Pinpoint the cell where the given text exists, returning its [X, Y] midpoint coordinate. 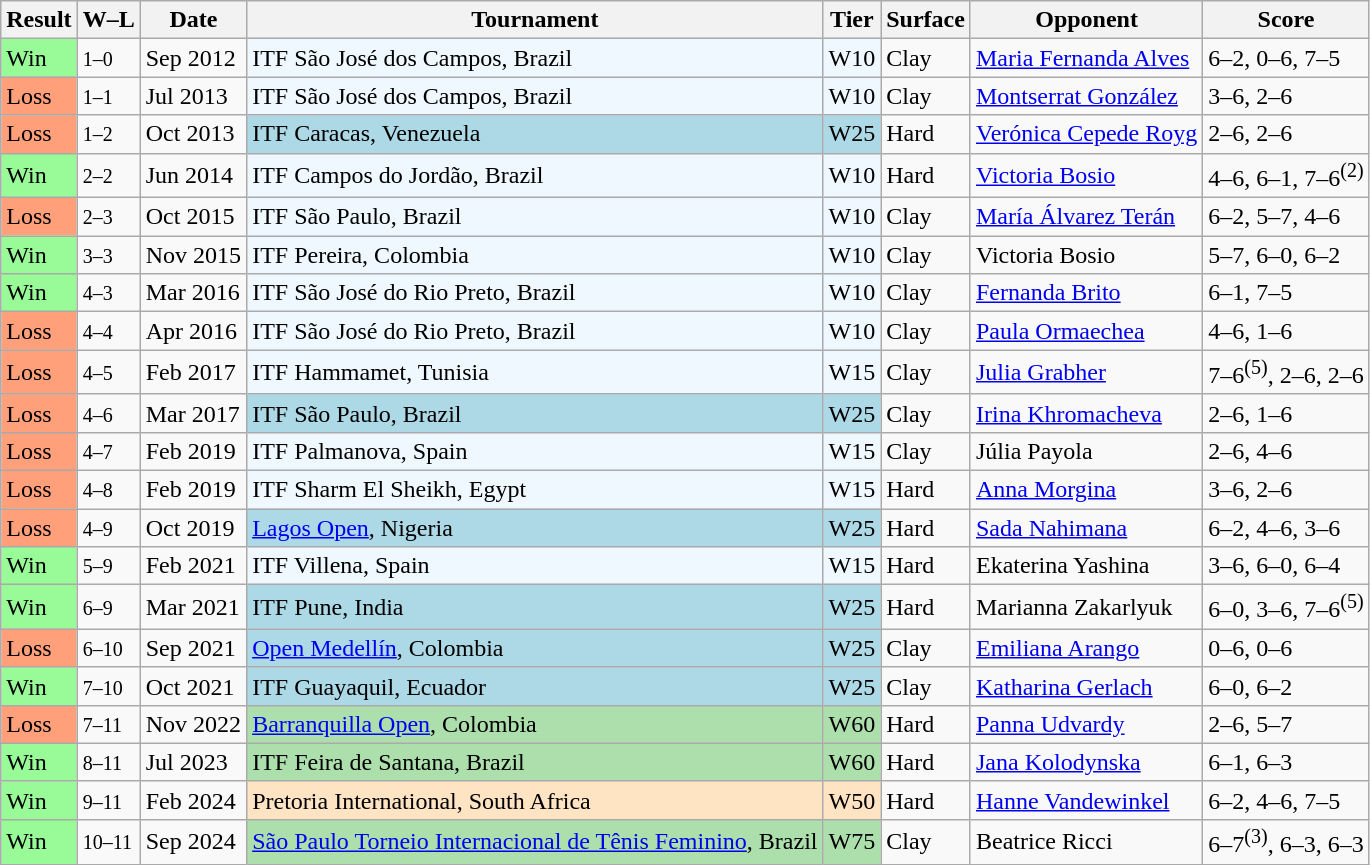
W–L [108, 20]
ITF Feira de Santana, Brazil [535, 762]
Verónica Cepede Royg [1086, 134]
Jul 2013 [193, 96]
6–2, 5–7, 4–6 [1286, 217]
6–7(3), 6–3, 6–3 [1286, 842]
7–11 [108, 724]
3–3 [108, 255]
Feb 2021 [193, 566]
Oct 2019 [193, 528]
6–1, 7–5 [1286, 293]
Hanne Vandewinkel [1086, 800]
1–2 [108, 134]
São Paulo Torneio Internacional de Tênis Feminino, Brazil [535, 842]
Pretoria International, South Africa [535, 800]
6–10 [108, 648]
4–6, 6–1, 7–6(2) [1286, 176]
6–2, 4–6, 3–6 [1286, 528]
2–6, 5–7 [1286, 724]
Sada Nahimana [1086, 528]
9–11 [108, 800]
4–3 [108, 293]
ITF Pune, India [535, 608]
Oct 2013 [193, 134]
Tournament [535, 20]
4–5 [108, 372]
4–7 [108, 451]
Nov 2022 [193, 724]
6–0, 6–2 [1286, 686]
Score [1286, 20]
Montserrat González [1086, 96]
2–2 [108, 176]
ITF Villena, Spain [535, 566]
5–9 [108, 566]
2–6, 2–6 [1286, 134]
2–6, 1–6 [1286, 413]
4–9 [108, 528]
Sep 2021 [193, 648]
10–11 [108, 842]
6–0, 3–6, 7–6(5) [1286, 608]
4–4 [108, 331]
Emiliana Arango [1086, 648]
Feb 2024 [193, 800]
5–7, 6–0, 6–2 [1286, 255]
María Álvarez Terán [1086, 217]
2–3 [108, 217]
6–2, 0–6, 7–5 [1286, 58]
Júlia Payola [1086, 451]
ITF Palmanova, Spain [535, 451]
6–2, 4–6, 7–5 [1286, 800]
Lagos Open, Nigeria [535, 528]
Oct 2015 [193, 217]
Mar 2016 [193, 293]
6–1, 6–3 [1286, 762]
Barranquilla Open, Colombia [535, 724]
Sep 2024 [193, 842]
Irina Khromacheva [1086, 413]
Oct 2021 [193, 686]
Open Medellín, Colombia [535, 648]
Date [193, 20]
4–8 [108, 489]
0–6, 0–6 [1286, 648]
ITF Pereira, Colombia [535, 255]
Julia Grabher [1086, 372]
W75 [852, 842]
Opponent [1086, 20]
Maria Fernanda Alves [1086, 58]
ITF Caracas, Venezuela [535, 134]
Panna Udvardy [1086, 724]
Surface [926, 20]
Paula Ormaechea [1086, 331]
Result [39, 20]
ITF Hammamet, Tunisia [535, 372]
Katharina Gerlach [1086, 686]
Tier [852, 20]
Fernanda Brito [1086, 293]
Mar 2017 [193, 413]
Sep 2012 [193, 58]
7–6(5), 2–6, 2–6 [1286, 372]
Jul 2023 [193, 762]
7–10 [108, 686]
ITF Sharm El Sheikh, Egypt [535, 489]
ITF Campos do Jordão, Brazil [535, 176]
Ekaterina Yashina [1086, 566]
6–9 [108, 608]
Beatrice Ricci [1086, 842]
4–6, 1–6 [1286, 331]
Jun 2014 [193, 176]
Marianna Zakarlyuk [1086, 608]
Jana Kolodynska [1086, 762]
Anna Morgina [1086, 489]
Apr 2016 [193, 331]
8–11 [108, 762]
1–0 [108, 58]
W50 [852, 800]
1–1 [108, 96]
3–6, 6–0, 6–4 [1286, 566]
ITF Guayaquil, Ecuador [535, 686]
Nov 2015 [193, 255]
2–6, 4–6 [1286, 451]
4–6 [108, 413]
Feb 2017 [193, 372]
Mar 2021 [193, 608]
